Locate the cell with the specified text and output its (X, Y) center coordinate. 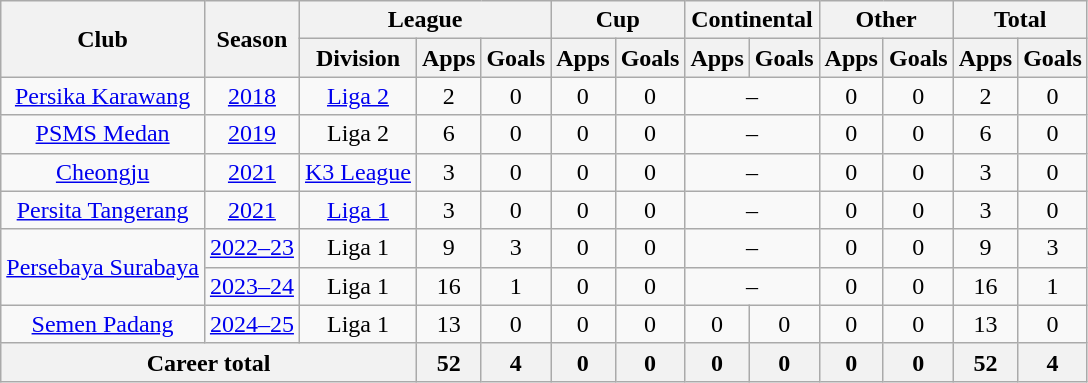
Persebaya Surabaya (103, 267)
Cheongju (103, 172)
Club (103, 39)
League (424, 20)
2018 (252, 96)
K3 League (358, 172)
Career total (209, 362)
2019 (252, 134)
2024–25 (252, 324)
Persita Tangerang (103, 210)
Division (358, 58)
PSMS Medan (103, 134)
Cup (618, 20)
Season (252, 39)
Continental (752, 20)
Persika Karawang (103, 96)
Total (1020, 20)
2023–24 (252, 286)
Semen Padang (103, 324)
Other (886, 20)
2022–23 (252, 248)
